Return (X, Y) of the center of cell containing provided text 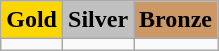
Silver (98, 20)
Bronze (176, 20)
Gold (32, 20)
